Find where the given text appears and provide that cell's center as [X, Y] coordinate. 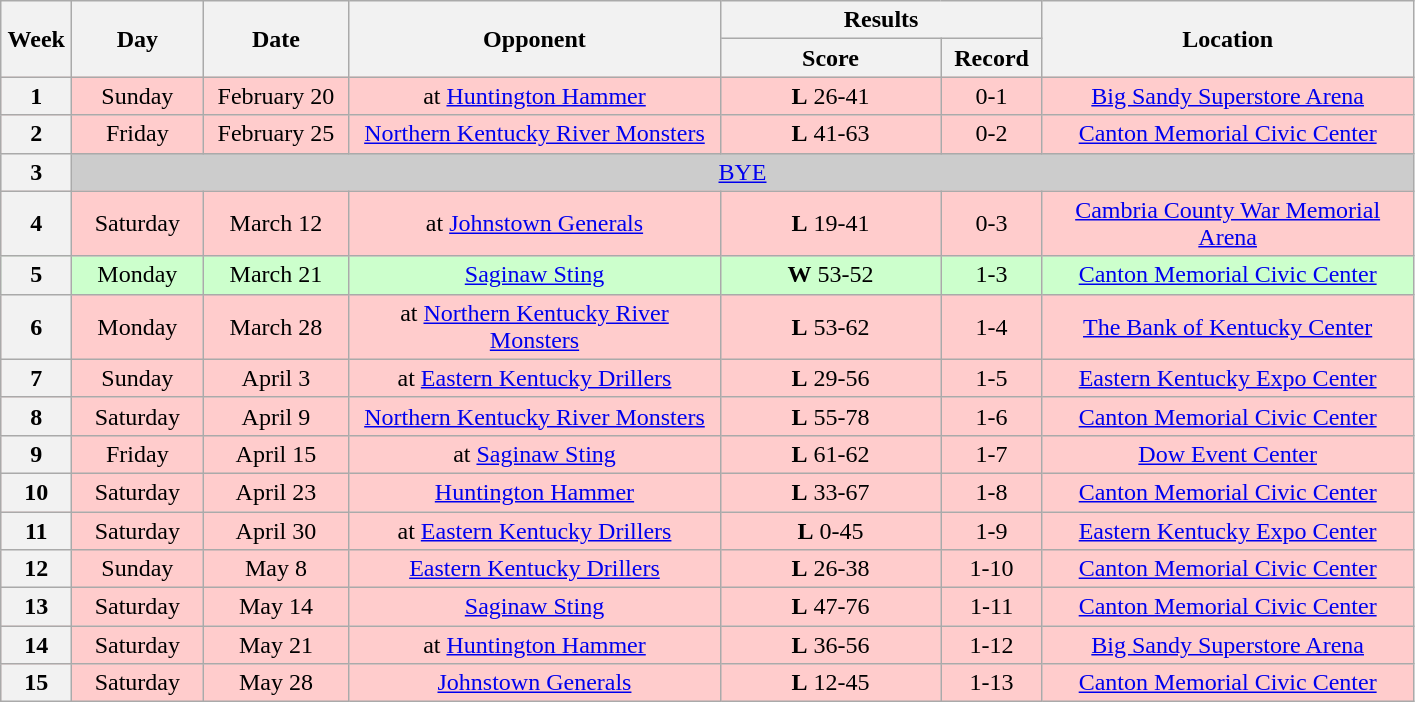
Week [36, 39]
Day [138, 39]
1-12 [992, 645]
L 53-62 [830, 326]
2 [36, 134]
L 55-78 [830, 416]
1-7 [992, 454]
The Bank of Kentucky Center [1228, 326]
February 25 [276, 134]
13 [36, 607]
L 47-76 [830, 607]
Johnstown Generals [534, 683]
0-2 [992, 134]
7 [36, 378]
Score [830, 58]
BYE [742, 172]
1-5 [992, 378]
1-8 [992, 492]
April 9 [276, 416]
L 19-41 [830, 224]
Record [992, 58]
L 36-56 [830, 645]
at Northern Kentucky River Monsters [534, 326]
15 [36, 683]
February 20 [276, 96]
L 61-62 [830, 454]
L 26-41 [830, 96]
May 28 [276, 683]
May 14 [276, 607]
L 0-45 [830, 531]
April 23 [276, 492]
5 [36, 275]
May 8 [276, 569]
1-6 [992, 416]
9 [36, 454]
March 12 [276, 224]
at Johnstown Generals [534, 224]
8 [36, 416]
Date [276, 39]
Eastern Kentucky Drillers [534, 569]
May 21 [276, 645]
12 [36, 569]
Opponent [534, 39]
L 33-67 [830, 492]
L 26-38 [830, 569]
1-13 [992, 683]
0-3 [992, 224]
1-3 [992, 275]
1-11 [992, 607]
Cambria County War Memorial Arena [1228, 224]
April 3 [276, 378]
April 15 [276, 454]
11 [36, 531]
L 41-63 [830, 134]
0-1 [992, 96]
at Saginaw Sting [534, 454]
3 [36, 172]
Dow Event Center [1228, 454]
1-10 [992, 569]
14 [36, 645]
1-9 [992, 531]
L 12-45 [830, 683]
1-4 [992, 326]
March 21 [276, 275]
Results [881, 20]
W 53-52 [830, 275]
4 [36, 224]
1 [36, 96]
Huntington Hammer [534, 492]
March 28 [276, 326]
Location [1228, 39]
April 30 [276, 531]
10 [36, 492]
L 29-56 [830, 378]
6 [36, 326]
